Scan for the cell matching the given text and deliver its (x, y) coordinate at center. 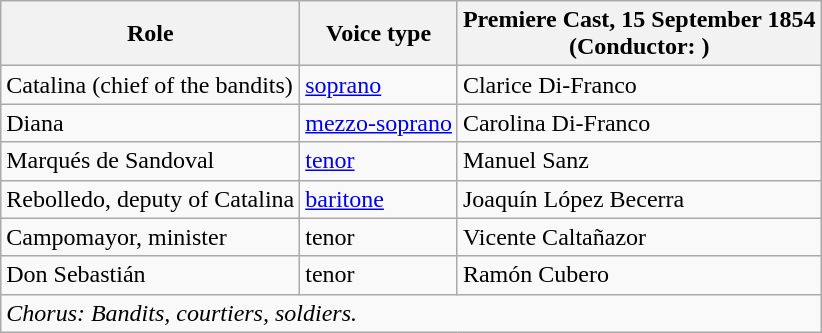
Ramón Cubero (639, 275)
Chorus: Bandits, courtiers, soldiers. (411, 313)
Voice type (379, 34)
Premiere Cast, 15 September 1854(Conductor: ) (639, 34)
Carolina Di-Franco (639, 123)
Clarice Di-Franco (639, 85)
mezzo-soprano (379, 123)
Campomayor, minister (150, 237)
soprano (379, 85)
Don Sebastián (150, 275)
Joaquín López Becerra (639, 199)
baritone (379, 199)
Manuel Sanz (639, 161)
Role (150, 34)
Marqués de Sandoval (150, 161)
Rebolledo, deputy of Catalina (150, 199)
Vicente Caltañazor (639, 237)
Diana (150, 123)
Catalina (chief of the bandits) (150, 85)
